Extract the (X, Y) coordinate from the center of the cell holding the provided text.  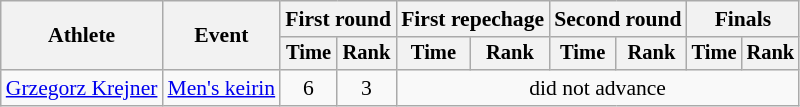
Men's keirin (221, 88)
Grzegorz Krejner (82, 88)
did not advance (598, 88)
Athlete (82, 36)
Event (221, 36)
Second round (618, 19)
First repechage (472, 19)
6 (308, 88)
Finals (743, 19)
First round (338, 19)
3 (366, 88)
